Search for the cell housing the specified text and yield its [x, y] center coordinate. 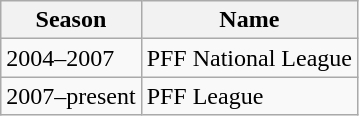
Season [71, 20]
PFF National League [249, 58]
2007–present [71, 96]
Name [249, 20]
PFF League [249, 96]
2004–2007 [71, 58]
